Detect which cell encompasses the target text, then output its (X, Y) center coordinate. 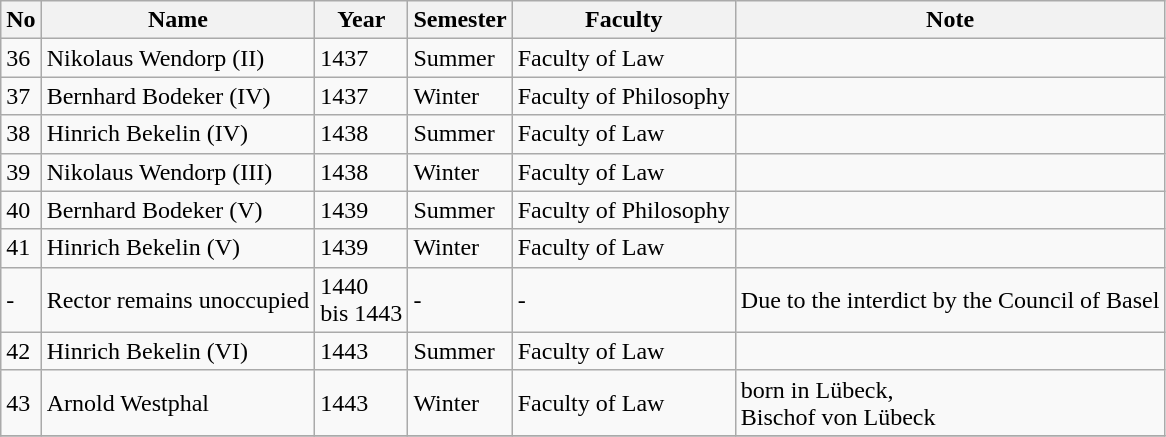
Due to the interdict by the Council of Basel (950, 300)
43 (21, 402)
Hinrich Bekelin (IV) (178, 134)
Faculty (624, 20)
Bernhard Bodeker (IV) (178, 96)
Hinrich Bekelin (VI) (178, 351)
Hinrich Bekelin (V) (178, 248)
Note (950, 20)
Semester (460, 20)
41 (21, 248)
37 (21, 96)
Nikolaus Wendorp (III) (178, 172)
born in Lübeck,Bischof von Lübeck (950, 402)
38 (21, 134)
Rector remains unoccupied (178, 300)
Nikolaus Wendorp (II) (178, 58)
42 (21, 351)
No (21, 20)
36 (21, 58)
1440bis 1443 (362, 300)
Name (178, 20)
Arnold Westphal (178, 402)
Year (362, 20)
Bernhard Bodeker (V) (178, 210)
40 (21, 210)
39 (21, 172)
